Pinpoint the cell where the given text exists, returning its (X, Y) midpoint coordinate. 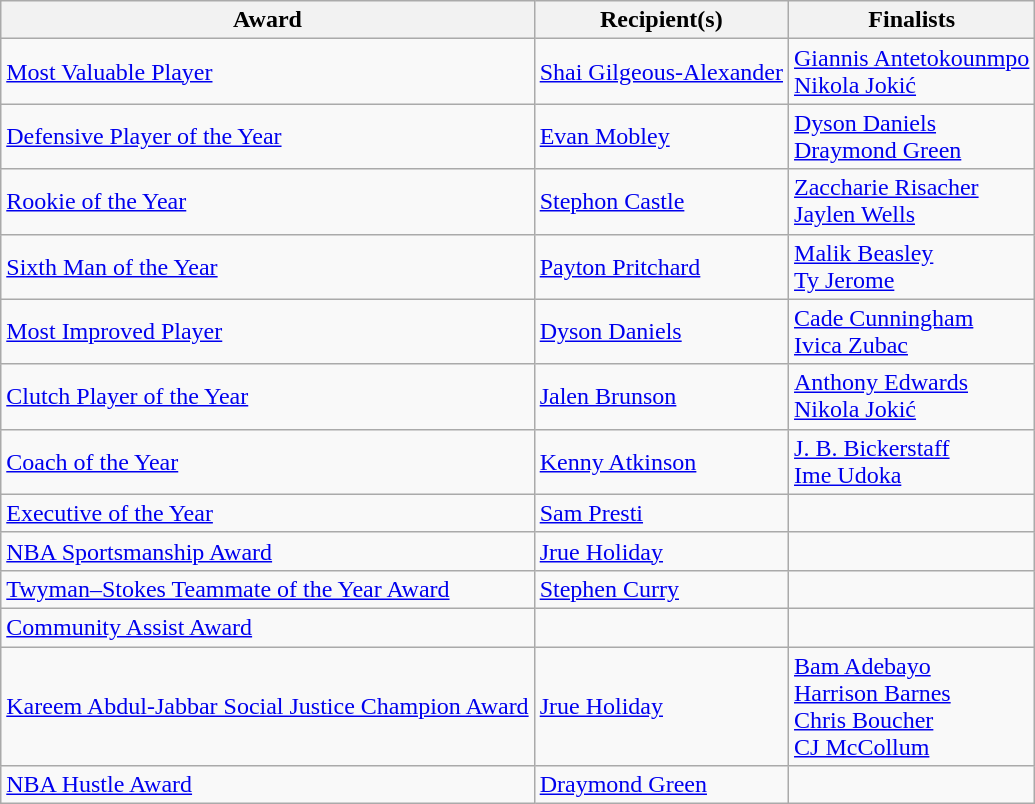
Kareem Abdul-Jabbar Social Justice Champion Award (268, 706)
Coach of the Year (268, 462)
Cade Cunningham Ivica Zubac (912, 332)
Dyson Daniels (661, 332)
Rookie of the Year (268, 202)
Evan Mobley (661, 136)
Bam Adebayo Harrison Barnes Chris Boucher CJ McCollum (912, 706)
Shai Gilgeous-Alexander (661, 72)
Sixth Man of the Year (268, 266)
Stephon Castle (661, 202)
Zaccharie Risacher Jaylen Wells (912, 202)
Recipient(s) (661, 20)
Anthony Edwards Nikola Jokić (912, 396)
Most Improved Player (268, 332)
Community Assist Award (268, 627)
Executive of the Year (268, 513)
Clutch Player of the Year (268, 396)
Draymond Green (661, 785)
Finalists (912, 20)
Jalen Brunson (661, 396)
Most Valuable Player (268, 72)
Twyman–Stokes Teammate of the Year Award (268, 589)
Kenny Atkinson (661, 462)
J. B. Bickerstaff Ime Udoka (912, 462)
NBA Sportsmanship Award (268, 551)
Stephen Curry (661, 589)
Payton Pritchard (661, 266)
Giannis Antetokounmpo Nikola Jokić (912, 72)
Defensive Player of the Year (268, 136)
Malik Beasley Ty Jerome (912, 266)
Dyson Daniels Draymond Green (912, 136)
Award (268, 20)
Sam Presti (661, 513)
NBA Hustle Award (268, 785)
